Extract the [X, Y] coordinate from the center of the cell holding the provided text.  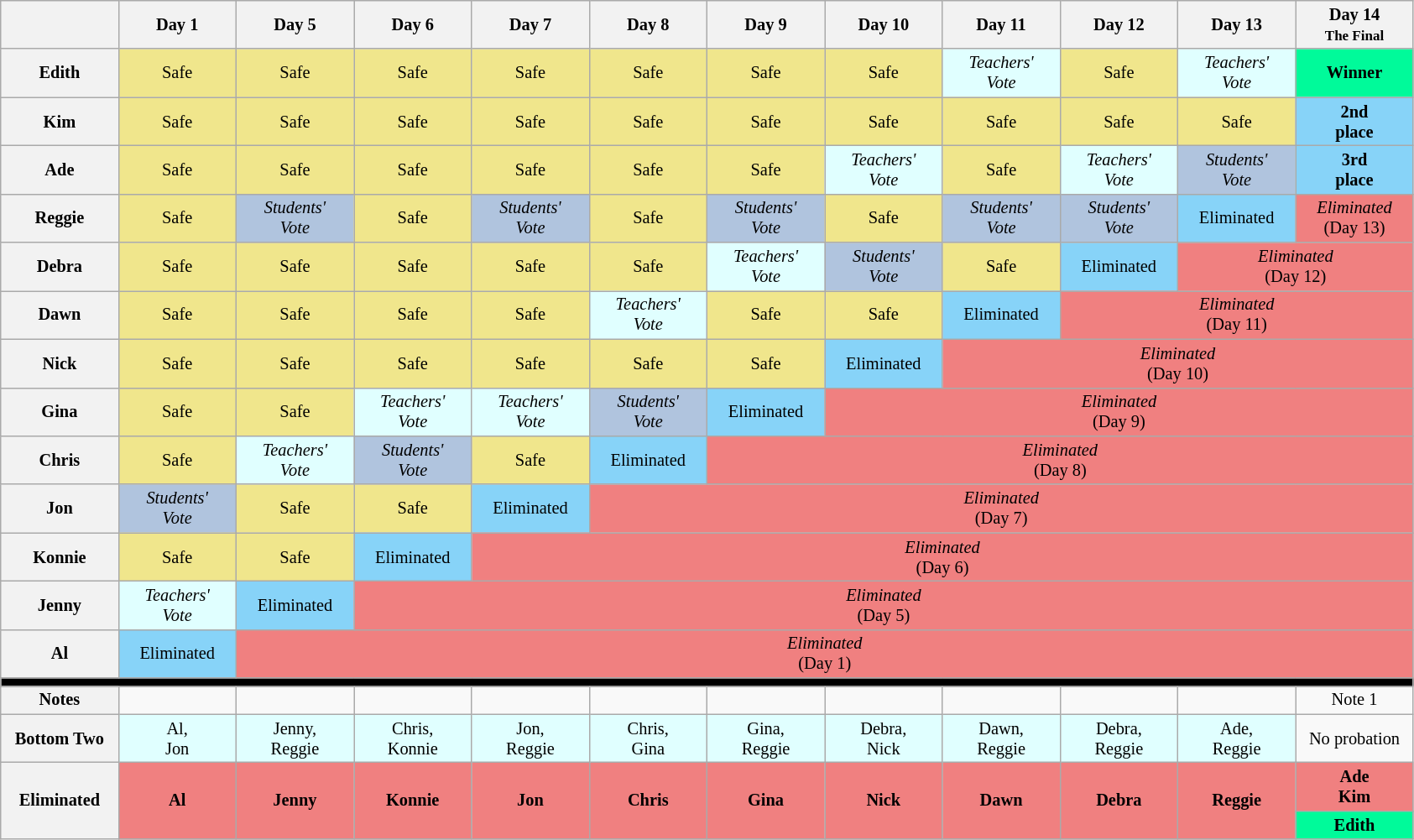
Al,Jon [177, 738]
No probation [1354, 738]
Day 1 [177, 24]
AdeKim [1354, 786]
Eliminated(Day 11) [1237, 315]
Dawn,Reggie [1001, 738]
Eliminated(Day 10) [1178, 363]
Day 11 [1001, 24]
Day 12 [1119, 24]
Winner [1354, 73]
Chris,Gina [648, 738]
Debra,Reggie [1119, 738]
Eliminated(Day 5) [884, 605]
Day 5 [295, 24]
3rdplace [1354, 170]
Jenny,Reggie [295, 738]
Ade [60, 170]
Day 10 [884, 24]
Debra,Nick [884, 738]
Note 1 [1354, 700]
Day 9 [765, 24]
Bottom Two [60, 738]
Eliminated(Day 6) [942, 557]
Day 6 [413, 24]
Day 14 The Final [1354, 24]
Ade,Reggie [1236, 738]
Eliminated(Day 7) [1001, 509]
Jon,Reggie [530, 738]
Eliminated(Day 9) [1119, 412]
Gina,Reggie [765, 738]
Chris,Konnie [413, 738]
Eliminated (Day 12) [1296, 267]
Notes [60, 700]
Day 7 [530, 24]
Eliminated(Day 8) [1060, 460]
Day 8 [648, 24]
Kim [60, 122]
2ndplace [1354, 122]
Day 13 [1236, 24]
Eliminated(Day 1) [824, 654]
Eliminated (Day 13) [1354, 218]
